Identify which cell holds the provided text, then report its (X, Y) central coordinate. 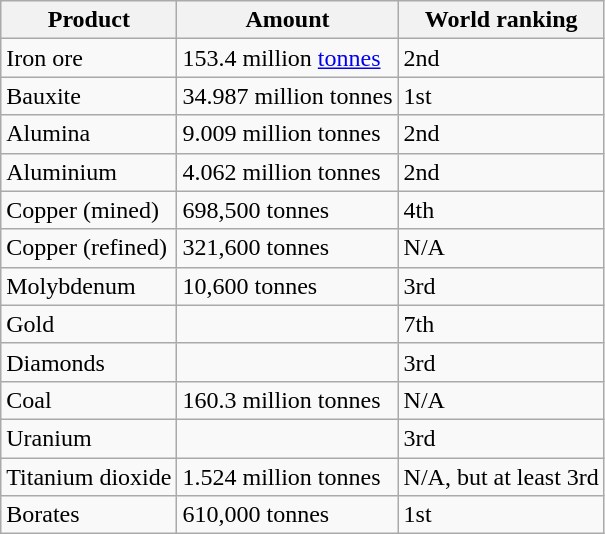
321,600 tonnes (288, 248)
9.009 million tonnes (288, 134)
698,500 tonnes (288, 210)
Copper (refined) (89, 248)
34.987 million tonnes (288, 96)
Iron ore (89, 58)
4th (501, 210)
1.524 million tonnes (288, 477)
Titanium dioxide (89, 477)
Bauxite (89, 96)
Amount (288, 20)
4.062 million tonnes (288, 172)
7th (501, 324)
Aluminium (89, 172)
Alumina (89, 134)
160.3 million tonnes (288, 400)
Borates (89, 515)
Coal (89, 400)
610,000 tonnes (288, 515)
Gold (89, 324)
Molybdenum (89, 286)
World ranking (501, 20)
N/A, but at least 3rd (501, 477)
Product (89, 20)
Copper (mined) (89, 210)
10,600 tonnes (288, 286)
153.4 million tonnes (288, 58)
Uranium (89, 438)
Diamonds (89, 362)
